Search for the cell housing the specified text and yield its [X, Y] center coordinate. 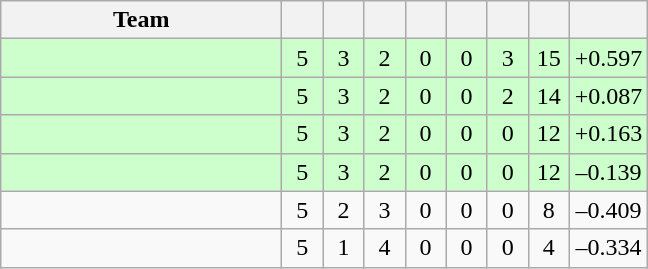
+0.163 [608, 134]
–0.334 [608, 248]
14 [548, 96]
+0.087 [608, 96]
Team [142, 20]
–0.139 [608, 172]
8 [548, 210]
+0.597 [608, 58]
15 [548, 58]
1 [344, 248]
–0.409 [608, 210]
